For the text-containing cell, return its midpoint in (X, Y) coordinate format. 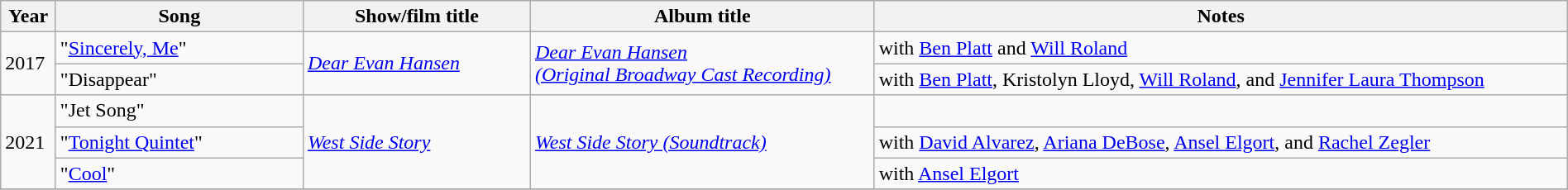
Show/film title (417, 17)
Song (179, 17)
"Disappear" (179, 79)
West Side Story (Soundtrack) (702, 142)
West Side Story (417, 142)
2017 (28, 64)
"Sincerely, Me" (179, 48)
with Ansel Elgort (1221, 173)
Album title (702, 17)
Dear Evan Hansen (417, 64)
with David Alvarez, Ariana DeBose, Ansel Elgort, and Rachel Zegler (1221, 142)
"Jet Song" (179, 111)
"Cool" (179, 173)
with Ben Platt, Kristolyn Lloyd, Will Roland, and Jennifer Laura Thompson (1221, 79)
"Tonight Quintet" (179, 142)
with Ben Platt and Will Roland (1221, 48)
Notes (1221, 17)
2021 (28, 142)
Dear Evan Hansen(Original Broadway Cast Recording) (702, 64)
Year (28, 17)
